Pinpoint the cell where the given text exists, returning its [x, y] midpoint coordinate. 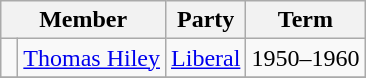
Term [306, 20]
Liberal [206, 58]
Member [84, 20]
Thomas Hiley [92, 58]
1950–1960 [306, 58]
Party [206, 20]
